Locate the cell with the specified text and output its [X, Y] center coordinate. 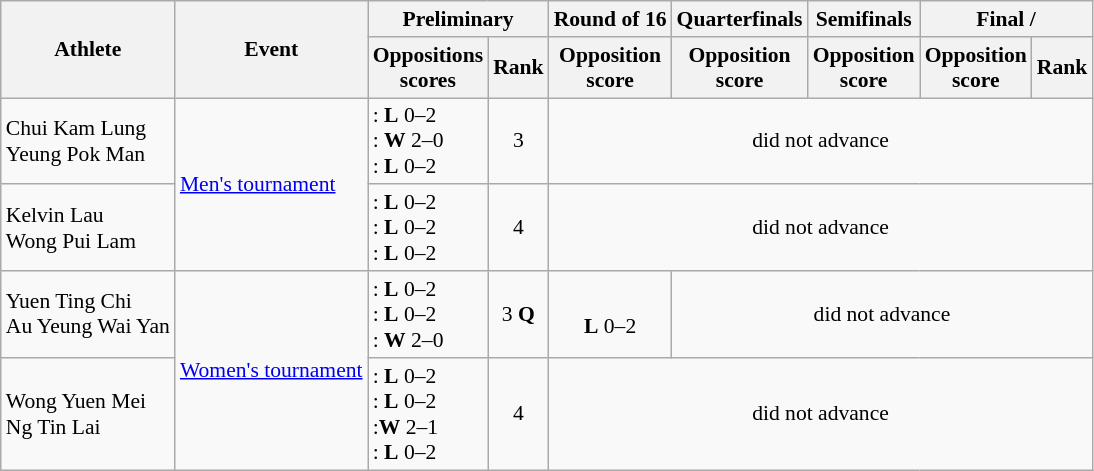
3 [518, 142]
: L 0–2: L 0–2:W 2–1: L 0–2 [428, 414]
: L 0–2: L 0–2: L 0–2 [428, 228]
Event [272, 50]
Yuen Ting ChiAu Yeung Wai Yan [88, 314]
Kelvin LauWong Pui Lam [88, 228]
Final / [1006, 19]
3 Q [518, 314]
L 0–2 [610, 314]
Athlete [88, 50]
Men's tournament [272, 184]
Round of 16 [610, 19]
Wong Yuen MeiNg Tin Lai [88, 414]
Women's tournament [272, 370]
Chui Kam LungYeung Pok Man [88, 142]
: L 0–2: L 0–2: W 2–0 [428, 314]
: L 0–2: W 2–0: L 0–2 [428, 142]
Quarterfinals [740, 19]
Preliminary [458, 19]
Oppositions scores [428, 68]
Semifinals [864, 19]
